For the text-containing cell, return its midpoint in [X, Y] coordinate format. 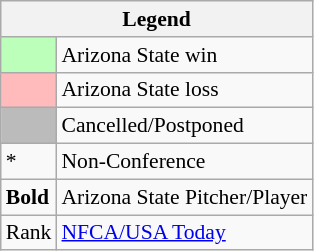
Legend [157, 19]
Arizona State win [184, 55]
Arizona State loss [184, 90]
* [29, 162]
Cancelled/Postponed [184, 126]
Non-Conference [184, 162]
Bold [29, 197]
NFCA/USA Today [184, 233]
Rank [29, 233]
Arizona State Pitcher/Player [184, 197]
